From the cell containing the given text, extract its center point as (X, Y) coordinate. 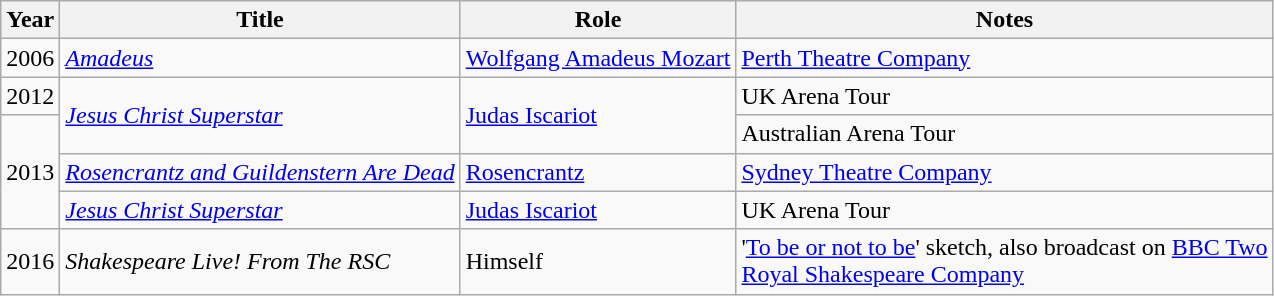
Notes (1004, 20)
Year (30, 20)
Himself (598, 262)
2013 (30, 172)
Shakespeare Live! From The RSC (260, 262)
Rosencrantz (598, 172)
Title (260, 20)
Perth Theatre Company (1004, 58)
2016 (30, 262)
Amadeus (260, 58)
2006 (30, 58)
Rosencrantz and Guildenstern Are Dead (260, 172)
Role (598, 20)
2012 (30, 96)
Sydney Theatre Company (1004, 172)
Australian Arena Tour (1004, 134)
Wolfgang Amadeus Mozart (598, 58)
'To be or not to be' sketch, also broadcast on BBC TwoRoyal Shakespeare Company (1004, 262)
